Provide the (X, Y) coordinate of the cell's center where the given text is located.  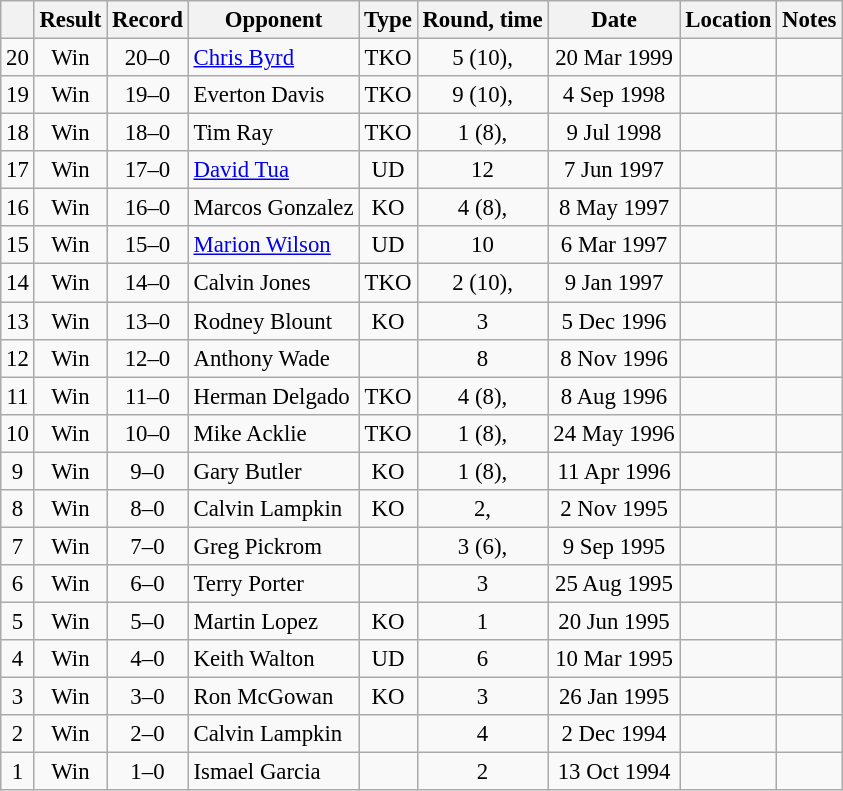
9 (18, 471)
6 Mar 1997 (614, 245)
17 (18, 170)
9 Jan 1997 (614, 283)
Calvin Jones (274, 283)
5 (18, 621)
8 Nov 1996 (614, 358)
Anthony Wade (274, 358)
Type (388, 20)
11 Apr 1996 (614, 471)
19 (18, 95)
15–0 (148, 245)
7 Jun 1997 (614, 170)
18 (18, 133)
24 May 1996 (614, 433)
11–0 (148, 396)
18–0 (148, 133)
Greg Pickrom (274, 546)
Everton Davis (274, 95)
15 (18, 245)
9 Sep 1995 (614, 546)
20–0 (148, 58)
2 (10), (482, 283)
20 Mar 1999 (614, 58)
Tim Ray (274, 133)
Notes (810, 20)
16–0 (148, 208)
20 Jun 1995 (614, 621)
11 (18, 396)
13 (18, 321)
6–0 (148, 584)
10 Mar 1995 (614, 659)
17–0 (148, 170)
David Tua (274, 170)
Result (70, 20)
8 Aug 1996 (614, 396)
8 May 1997 (614, 208)
Martin Lopez (274, 621)
Gary Butler (274, 471)
Mike Acklie (274, 433)
2, (482, 509)
9 (10), (482, 95)
16 (18, 208)
3 (6), (482, 546)
Date (614, 20)
Marion Wilson (274, 245)
2–0 (148, 734)
4 Sep 1998 (614, 95)
5–0 (148, 621)
5 Dec 1996 (614, 321)
Keith Walton (274, 659)
14–0 (148, 283)
3–0 (148, 697)
2 Nov 1995 (614, 509)
20 (18, 58)
Chris Byrd (274, 58)
Rodney Blount (274, 321)
8–0 (148, 509)
13–0 (148, 321)
1–0 (148, 772)
5 (10), (482, 58)
13 Oct 1994 (614, 772)
2 Dec 1994 (614, 734)
Round, time (482, 20)
Record (148, 20)
26 Jan 1995 (614, 697)
Marcos Gonzalez (274, 208)
4–0 (148, 659)
7–0 (148, 546)
7 (18, 546)
25 Aug 1995 (614, 584)
Ismael Garcia (274, 772)
Ron McGowan (274, 697)
Location (728, 20)
9–0 (148, 471)
14 (18, 283)
12–0 (148, 358)
10–0 (148, 433)
9 Jul 1998 (614, 133)
Terry Porter (274, 584)
Opponent (274, 20)
19–0 (148, 95)
Herman Delgado (274, 396)
